From the cell containing the given text, extract its center point as (X, Y) coordinate. 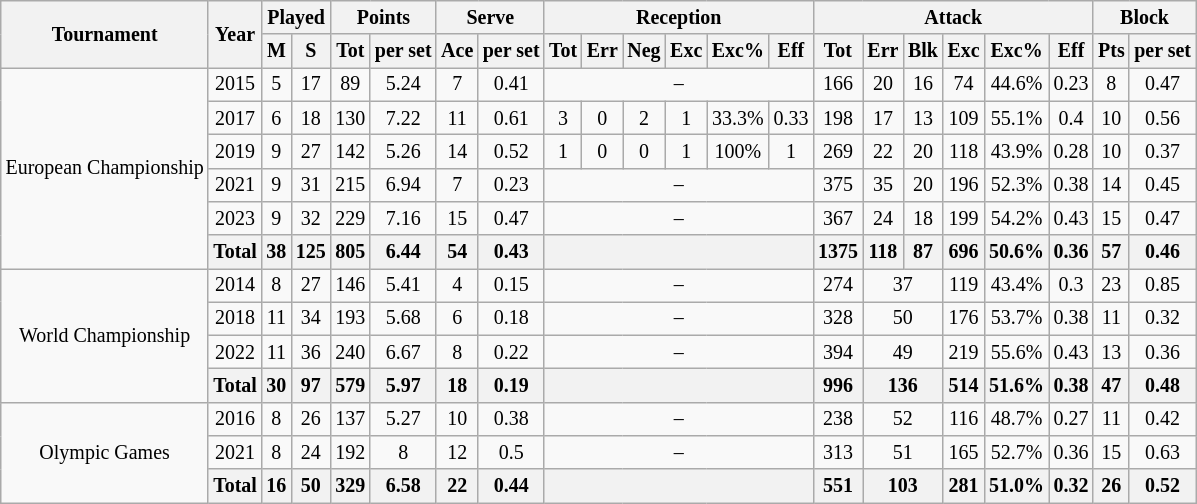
0.33 (791, 118)
Serve (490, 18)
137 (350, 420)
74 (964, 84)
696 (964, 252)
5.27 (403, 420)
0.44 (511, 486)
116 (964, 420)
51.0% (1016, 486)
0.48 (1162, 386)
109 (964, 118)
47 (1111, 386)
Attack (953, 18)
52.3% (1016, 184)
S (310, 52)
0.56 (1162, 118)
44.6% (1016, 84)
142 (350, 152)
2016 (234, 420)
996 (838, 386)
100% (738, 152)
7.22 (403, 118)
54 (457, 252)
375 (838, 184)
0.5 (511, 452)
0.37 (1162, 152)
0.15 (511, 286)
0.28 (1071, 152)
1375 (838, 252)
Ace (457, 52)
0.85 (1162, 286)
2017 (234, 118)
Pts (1111, 52)
329 (350, 486)
7.16 (403, 218)
0.42 (1162, 420)
30 (276, 386)
0.46 (1162, 252)
394 (838, 352)
215 (350, 184)
49 (903, 352)
119 (964, 286)
37 (903, 286)
328 (838, 318)
3 (563, 118)
34 (310, 318)
48.7% (1016, 420)
238 (838, 420)
5 (276, 84)
514 (964, 386)
579 (350, 386)
805 (350, 252)
51.6% (1016, 386)
281 (964, 486)
31 (310, 184)
240 (350, 352)
192 (350, 452)
0.19 (511, 386)
57 (1111, 252)
198 (838, 118)
166 (838, 84)
87 (922, 252)
51 (903, 452)
52 (903, 420)
165 (964, 452)
313 (838, 452)
219 (964, 352)
Blk (922, 52)
6.58 (403, 486)
196 (964, 184)
36 (310, 352)
5.41 (403, 286)
5.26 (403, 152)
2014 (234, 286)
136 (903, 386)
2018 (234, 318)
2019 (234, 152)
0.22 (511, 352)
43.4% (1016, 286)
2022 (234, 352)
89 (350, 84)
0.3 (1071, 286)
M (276, 52)
6.67 (403, 352)
0.4 (1071, 118)
5.24 (403, 84)
0.41 (511, 84)
0.61 (511, 118)
Year (234, 34)
0.45 (1162, 184)
5.68 (403, 318)
Block (1144, 18)
269 (838, 152)
33.3% (738, 118)
6.94 (403, 184)
130 (350, 118)
European Championship (105, 168)
0.63 (1162, 452)
43.9% (1016, 152)
52.7% (1016, 452)
229 (350, 218)
193 (350, 318)
551 (838, 486)
Played (296, 18)
23 (1111, 286)
125 (310, 252)
55.6% (1016, 352)
103 (903, 486)
Reception (678, 18)
35 (884, 184)
Olympic Games (105, 453)
38 (276, 252)
146 (350, 286)
2 (644, 118)
55.1% (1016, 118)
54.2% (1016, 218)
2015 (234, 84)
Points (384, 18)
0.18 (511, 318)
12 (457, 452)
274 (838, 286)
53.7% (1016, 318)
6.44 (403, 252)
0.27 (1071, 420)
97 (310, 386)
Neg (644, 52)
50.6% (1016, 252)
32 (310, 218)
199 (964, 218)
367 (838, 218)
4 (457, 286)
5.97 (403, 386)
2023 (234, 218)
176 (964, 318)
World Championship (105, 336)
Tournament (105, 34)
